Detect which cell encompasses the target text, then output its [x, y] center coordinate. 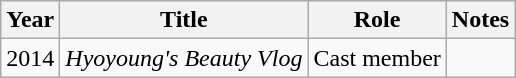
Year [30, 20]
Notes [480, 20]
Title [184, 20]
Hyoyoung's Beauty Vlog [184, 58]
Cast member [377, 58]
2014 [30, 58]
Role [377, 20]
